Provide the [x, y] coordinate of the cell's center where the given text is located.  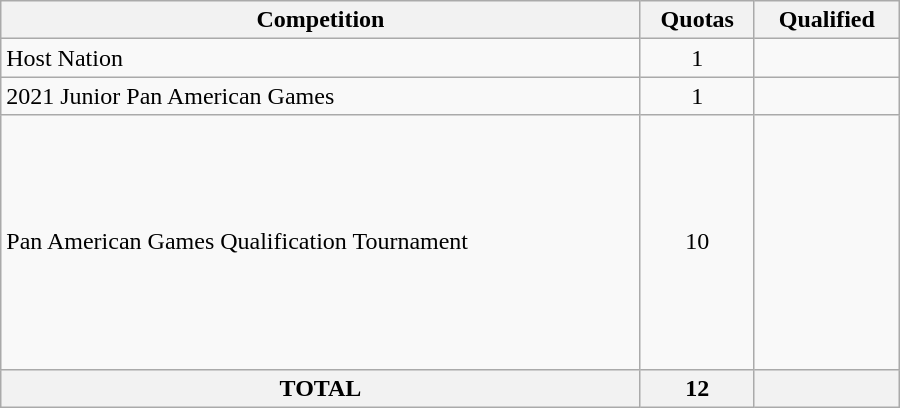
Quotas [697, 20]
Competition [320, 20]
TOTAL [320, 388]
10 [697, 242]
Qualified [826, 20]
12 [697, 388]
Pan American Games Qualification Tournament [320, 242]
Host Nation [320, 58]
2021 Junior Pan American Games [320, 96]
